Search for the cell housing the specified text and yield its [X, Y] center coordinate. 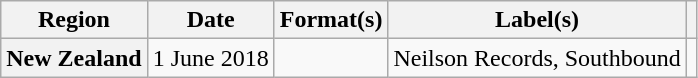
Neilson Records, Southbound [537, 58]
1 June 2018 [210, 58]
New Zealand [74, 58]
Date [210, 20]
Label(s) [537, 20]
Format(s) [331, 20]
Region [74, 20]
